Capture the cell that displays the provided text and extract its [X, Y] central coordinate. 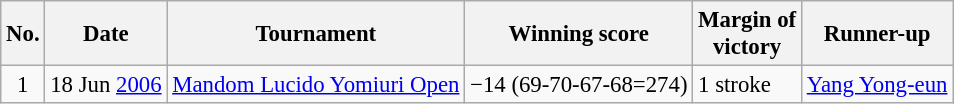
18 Jun 2006 [106, 85]
Date [106, 34]
Mandom Lucido Yomiuri Open [316, 85]
Runner-up [876, 34]
Yang Yong-eun [876, 85]
Tournament [316, 34]
1 [23, 85]
No. [23, 34]
−14 (69-70-67-68=274) [579, 85]
Margin ofvictory [748, 34]
Winning score [579, 34]
1 stroke [748, 85]
